Pinpoint the cell where the given text exists, returning its [X, Y] midpoint coordinate. 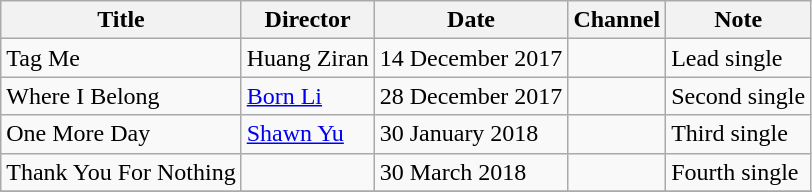
Tag Me [121, 58]
30 January 2018 [471, 134]
Director [308, 20]
14 December 2017 [471, 58]
Fourth single [738, 172]
Title [121, 20]
Date [471, 20]
One More Day [121, 134]
Thank You For Nothing [121, 172]
30 March 2018 [471, 172]
Shawn Yu [308, 134]
Second single [738, 96]
Born Li [308, 96]
Huang Ziran [308, 58]
Third single [738, 134]
Note [738, 20]
28 December 2017 [471, 96]
Channel [617, 20]
Where I Belong [121, 96]
Lead single [738, 58]
